Provide the (x, y) coordinate of the cell's center where the given text is located.  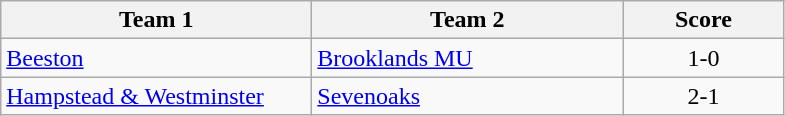
Team 2 (468, 20)
1-0 (704, 58)
Hampstead & Westminster (156, 96)
Beeston (156, 58)
Sevenoaks (468, 96)
Team 1 (156, 20)
Brooklands MU (468, 58)
Score (704, 20)
2-1 (704, 96)
